Determine the [X, Y] coordinate at the center of the cell enclosing the given text.  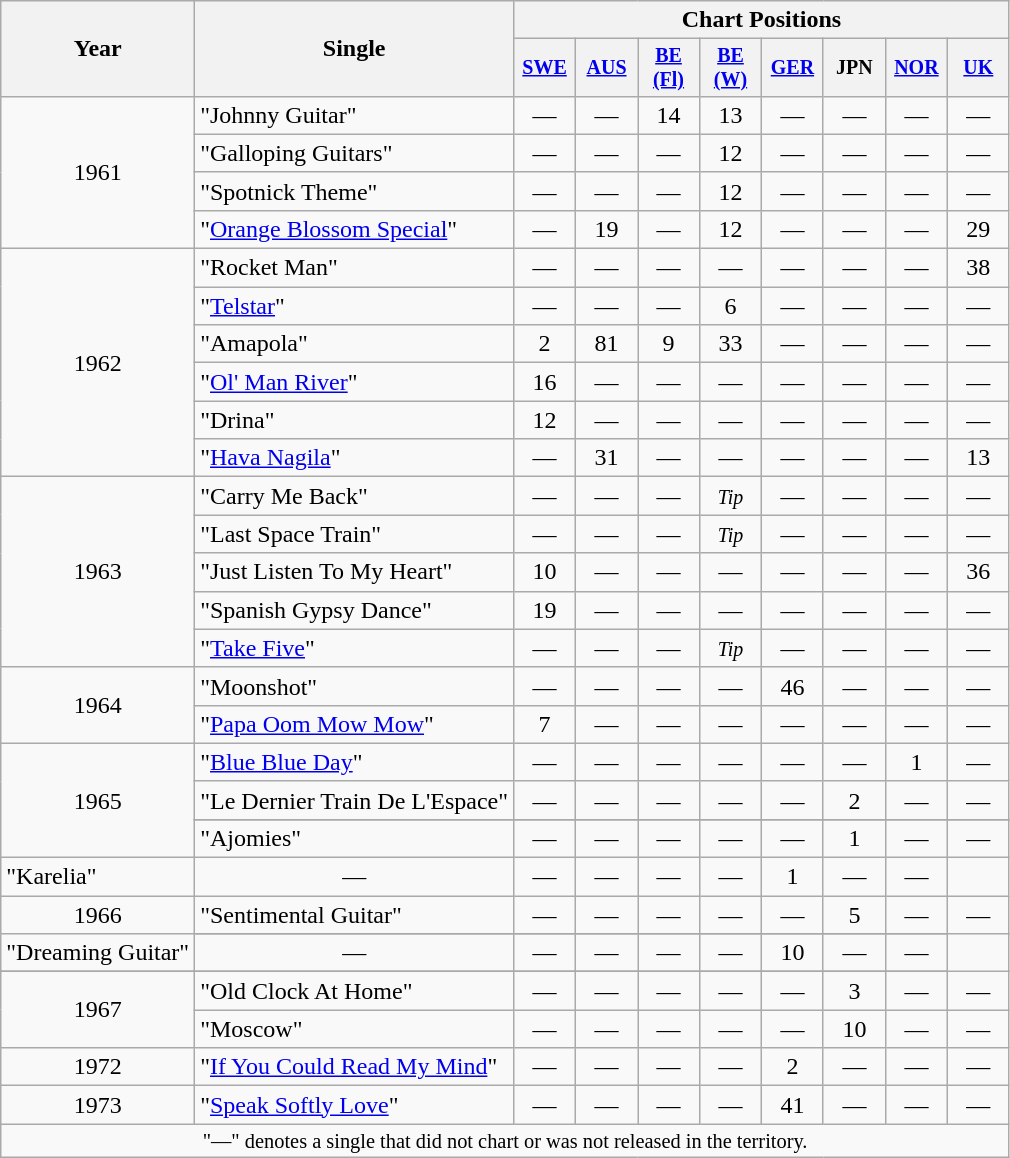
"Karelia" [98, 877]
1964 [98, 705]
7 [545, 724]
"Spotnick Theme" [354, 191]
81 [607, 344]
"Le Dernier Train De L'Espace" [354, 800]
1965 [98, 800]
AUS [607, 68]
36 [978, 572]
1972 [98, 1067]
1973 [98, 1105]
"Galloping Guitars" [354, 153]
33 [730, 344]
"Ajomies" [354, 838]
"Carry Me Back" [354, 496]
16 [545, 382]
1962 [98, 363]
"Drina" [354, 420]
"Sentimental Guitar" [354, 915]
SWE [545, 68]
"Ol' Man River" [354, 382]
"Spanish Gypsy Dance" [354, 610]
"If You Could Read My Mind" [354, 1067]
"Rocket Man" [354, 268]
1966 [98, 915]
5 [854, 915]
31 [607, 458]
"—" denotes a single that did not chart or was not released in the territory. [506, 1141]
38 [978, 268]
6 [730, 306]
"Moonshot" [354, 686]
UK [978, 68]
"Papa Oom Mow Mow" [354, 724]
"Johnny Guitar" [354, 115]
"Old Clock At Home" [354, 991]
"Blue Blue Day" [354, 762]
BE (W) [730, 68]
GER [792, 68]
NOR [916, 68]
"Dreaming Guitar" [98, 953]
"Take Five" [354, 648]
"Amapola" [354, 344]
41 [792, 1105]
Chart Positions [762, 20]
BE (Fl) [669, 68]
1967 [98, 1010]
JPN [854, 68]
"Speak Softly Love" [354, 1105]
14 [669, 115]
Year [98, 49]
9 [669, 344]
"Moscow" [354, 1029]
"Last Space Train" [354, 534]
"Just Listen To My Heart" [354, 572]
1961 [98, 172]
"Hava Nagila" [354, 458]
"Telstar" [354, 306]
"Orange Blossom Special" [354, 229]
1963 [98, 572]
Single [354, 49]
46 [792, 686]
3 [854, 991]
29 [978, 229]
